Detect which cell encompasses the target text, then output its [X, Y] center coordinate. 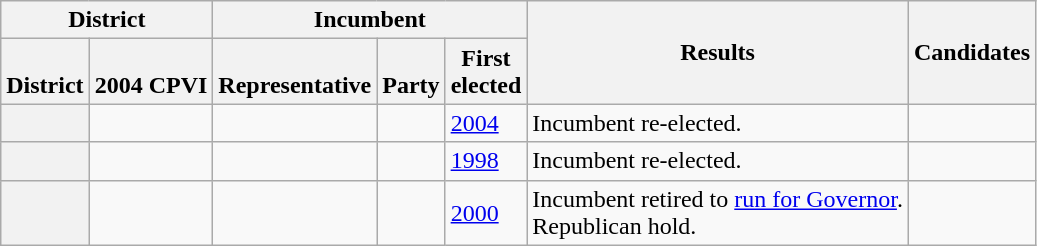
Party [411, 72]
1998 [486, 161]
2004 CPVI [151, 72]
Representative [295, 72]
Incumbent retired to run for Governor.Republican hold. [718, 212]
Results [718, 52]
2000 [486, 212]
Candidates [972, 52]
2004 [486, 123]
Firstelected [486, 72]
Incumbent [370, 20]
